Find where the given text appears and provide that cell's center as (x, y) coordinate. 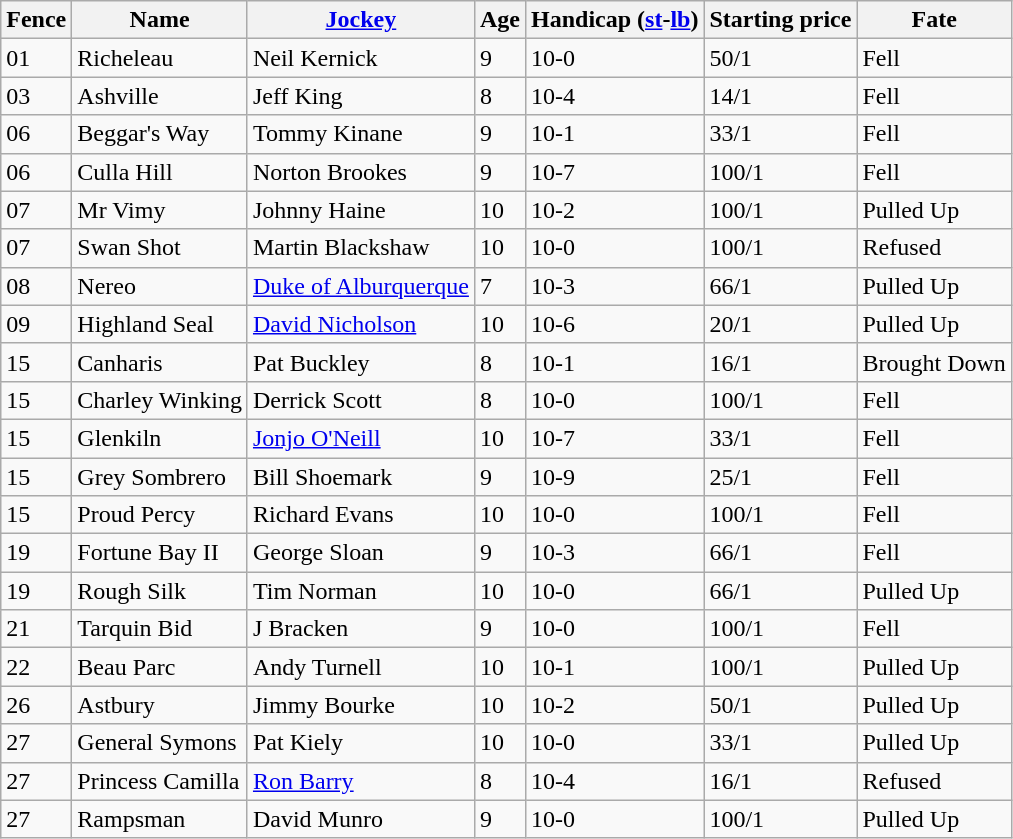
25/1 (780, 477)
Bill Shoemark (360, 477)
Rough Silk (160, 591)
Nereo (160, 286)
Richeleau (160, 58)
Fate (934, 20)
Tim Norman (360, 591)
Handicap (st-lb) (614, 20)
10-6 (614, 324)
Astbury (160, 705)
Martin Blackshaw (360, 248)
J Bracken (360, 629)
Grey Sombrero (160, 477)
10-9 (614, 477)
22 (36, 667)
26 (36, 705)
Rampsman (160, 819)
Jeff King (360, 96)
Ron Barry (360, 781)
Derrick Scott (360, 400)
01 (36, 58)
Jimmy Bourke (360, 705)
David Nicholson (360, 324)
Tommy Kinane (360, 134)
Starting price (780, 20)
Fence (36, 20)
Ashville (160, 96)
14/1 (780, 96)
George Sloan (360, 553)
Proud Percy (160, 515)
Brought Down (934, 362)
Name (160, 20)
Swan Shot (160, 248)
Age (500, 20)
Neil Kernick (360, 58)
Highland Seal (160, 324)
20/1 (780, 324)
Jockey (360, 20)
General Symons (160, 743)
03 (36, 96)
Pat Kiely (360, 743)
Beggar's Way (160, 134)
Canharis (160, 362)
Richard Evans (360, 515)
Duke of Alburquerque (360, 286)
Tarquin Bid (160, 629)
David Munro (360, 819)
21 (36, 629)
Princess Camilla (160, 781)
08 (36, 286)
Mr Vimy (160, 210)
Norton Brookes (360, 172)
Glenkiln (160, 438)
Beau Parc (160, 667)
7 (500, 286)
Pat Buckley (360, 362)
Charley Winking (160, 400)
09 (36, 324)
Johnny Haine (360, 210)
Andy Turnell (360, 667)
Jonjo O'Neill (360, 438)
Fortune Bay II (160, 553)
Culla Hill (160, 172)
